Determine the [x, y] coordinate at the center of the cell enclosing the given text.  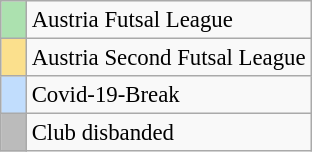
Austria Futsal League [168, 20]
Club disbanded [168, 133]
Covid-19-Break [168, 95]
Austria Second Futsal League [168, 58]
